Locate the cell with the specified text and output its [x, y] center coordinate. 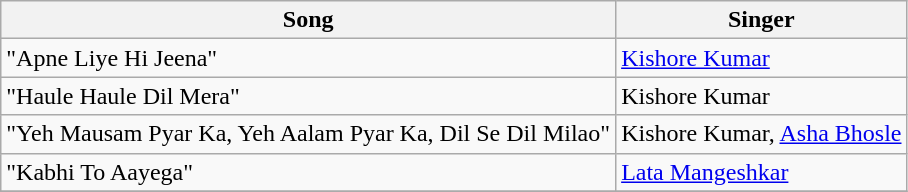
Kishore Kumar, Asha Bhosle [762, 134]
"Apne Liye Hi Jeena" [308, 58]
"Haule Haule Dil Mera" [308, 96]
Song [308, 20]
Singer [762, 20]
"Kabhi To Aayega" [308, 172]
"Yeh Mausam Pyar Ka, Yeh Aalam Pyar Ka, Dil Se Dil Milao" [308, 134]
Lata Mangeshkar [762, 172]
